Extract the [x, y] coordinate from the center of the cell holding the provided text.  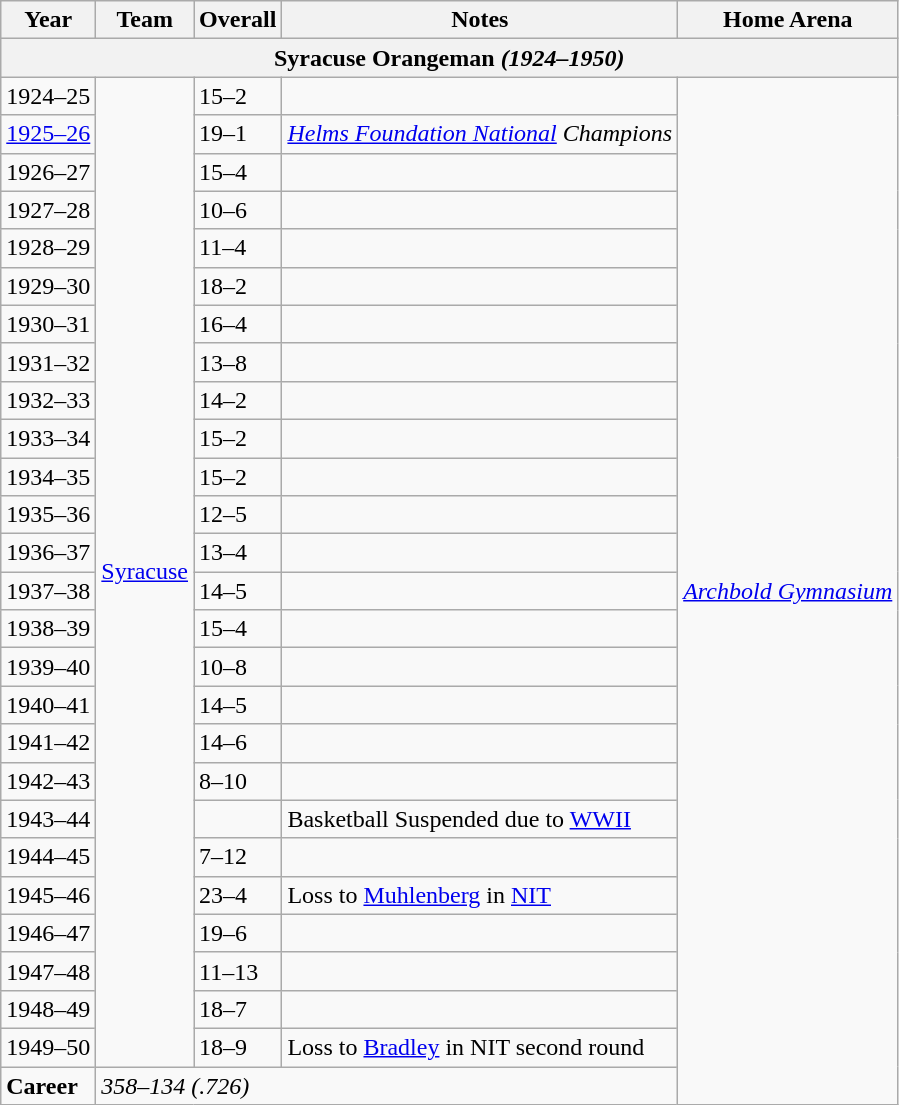
10–6 [238, 210]
8–10 [238, 781]
16–4 [238, 324]
1940–41 [48, 705]
1926–27 [48, 172]
Basketball Suspended due to WWII [480, 819]
12–5 [238, 515]
1932–33 [48, 400]
Archbold Gymnasium [788, 591]
Syracuse Orangeman (1924–1950) [450, 58]
13–4 [238, 553]
11–4 [238, 248]
1938–39 [48, 629]
1943–44 [48, 819]
1927–28 [48, 210]
19–1 [238, 134]
1949–50 [48, 1047]
Career [48, 1085]
19–6 [238, 933]
1928–29 [48, 248]
1936–37 [48, 553]
1948–49 [48, 1009]
18–2 [238, 286]
1929–30 [48, 286]
14–6 [238, 743]
Home Arena [788, 20]
1925–26 [48, 134]
1941–42 [48, 743]
1931–32 [48, 362]
Helms Foundation National Champions [480, 134]
7–12 [238, 857]
18–9 [238, 1047]
Overall [238, 20]
Team [145, 20]
10–8 [238, 667]
23–4 [238, 895]
Notes [480, 20]
1933–34 [48, 438]
1934–35 [48, 477]
1930–31 [48, 324]
1945–46 [48, 895]
1946–47 [48, 933]
1944–45 [48, 857]
Loss to Muhlenberg in NIT [480, 895]
18–7 [238, 1009]
13–8 [238, 362]
Year [48, 20]
1942–43 [48, 781]
Syracuse [145, 572]
Loss to Bradley in NIT second round [480, 1047]
1935–36 [48, 515]
358–134 (.726) [387, 1085]
1939–40 [48, 667]
1947–48 [48, 971]
1924–25 [48, 96]
14–2 [238, 400]
11–13 [238, 971]
1937–38 [48, 591]
